Scan for the cell matching the given text and deliver its (X, Y) coordinate at center. 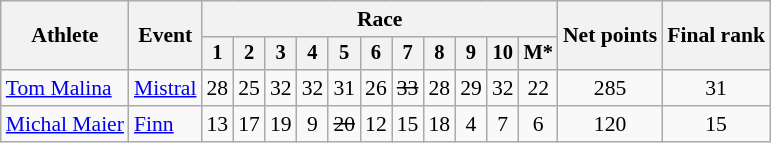
Net points (610, 36)
3 (281, 54)
12 (376, 124)
19 (281, 124)
29 (471, 88)
5 (344, 54)
1 (217, 54)
20 (344, 124)
Mistral (165, 88)
18 (439, 124)
13 (217, 124)
33 (408, 88)
17 (249, 124)
285 (610, 88)
22 (538, 88)
2 (249, 54)
Athlete (65, 36)
Michal Maier (65, 124)
M* (538, 54)
Finn (165, 124)
26 (376, 88)
Final rank (716, 36)
120 (610, 124)
Tom Malina (65, 88)
Event (165, 36)
10 (503, 54)
25 (249, 88)
Race (379, 19)
8 (439, 54)
